Capture the cell that displays the provided text and extract its (X, Y) central coordinate. 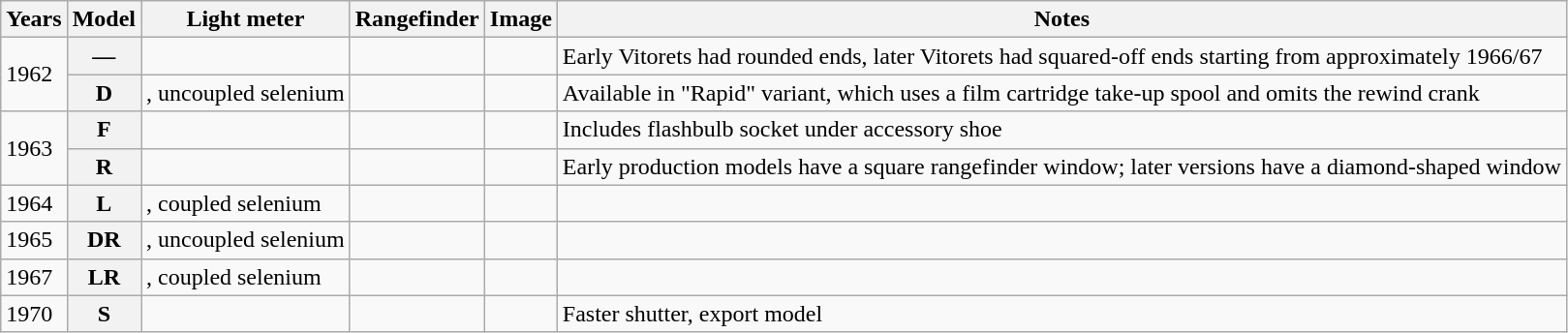
D (104, 93)
Years (34, 19)
1963 (34, 148)
Image (521, 19)
Includes flashbulb socket under accessory shoe (1061, 130)
Faster shutter, export model (1061, 314)
1965 (34, 240)
Notes (1061, 19)
L (104, 203)
Early production models have a square rangefinder window; later versions have a diamond-shaped window (1061, 166)
DR (104, 240)
Model (104, 19)
Available in "Rapid" variant, which uses a film cartridge take-up spool and omits the rewind crank (1061, 93)
1964 (34, 203)
Early Vitorets had rounded ends, later Vitorets had squared-off ends starting from approximately 1966/67 (1061, 56)
Rangefinder (416, 19)
LR (104, 277)
1967 (34, 277)
1970 (34, 314)
— (104, 56)
R (104, 166)
S (104, 314)
F (104, 130)
1962 (34, 75)
Light meter (246, 19)
